Determine the (X, Y) coordinate at the center of the cell enclosing the given text.  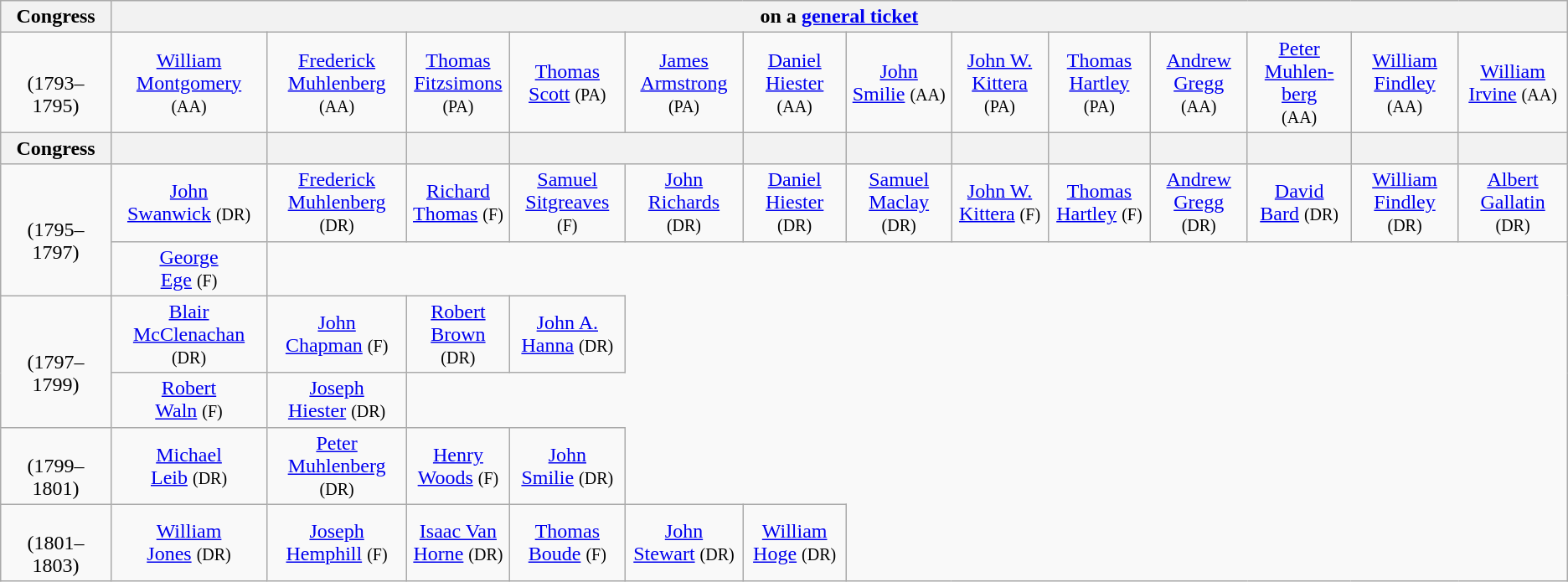
JosephHemphill (F) (337, 543)
ThomasScott (PA) (567, 82)
WilliamFindley (AA) (1405, 82)
(1801–1803) (56, 543)
(1799–1801) (56, 466)
ThomasBoude (F) (567, 543)
ThomasHartley (F) (1099, 203)
(1793–1795) (56, 82)
RobertWaln (F) (188, 400)
HenryWoods (F) (459, 466)
DanielHiester (DR) (795, 203)
SamuelMaclay (DR) (900, 203)
John W.Kittera (PA) (1000, 82)
AlbertGallatin (DR) (1513, 203)
WilliamIrvine (AA) (1513, 82)
(1797–1799) (56, 362)
FrederickMuhlen­berg (DR) (337, 203)
John A.Hanna (DR) (567, 334)
JohnChapman (F) (337, 334)
DanielHiester (AA) (795, 82)
ThomasFitzsimons(PA) (459, 82)
WilliamFindley (DR) (1405, 203)
WilliamHoge (DR) (795, 543)
SamuelSitgreaves (F) (567, 203)
WilliamMont­gomery(AA) (188, 82)
DavidBard (DR) (1299, 203)
JohnStewart (DR) (683, 543)
Cong­ress (56, 148)
JohnRichards (DR) (683, 203)
BlairMcClenachan (DR) (188, 334)
AndrewGregg (AA) (1199, 82)
Isaac VanHorne (DR) (459, 543)
(1795–1797) (56, 229)
on a general ticket (839, 17)
RobertBrown (DR) (459, 334)
RichardThomas (F) (459, 203)
ThomasHartley (PA) (1099, 82)
WilliamJones (DR) (188, 543)
GeorgeEge (F) (188, 268)
MichaelLeib (DR) (188, 466)
AndrewGregg (DR) (1199, 203)
Congress (56, 17)
PeterMuhlen­berg (DR) (337, 466)
JohnSmilie (DR) (567, 466)
JamesArmstrong(PA) (683, 82)
FrederickMuhlen­berg(AA) (337, 82)
JohnSwanwick (DR) (188, 203)
JosephHiester (DR) (337, 400)
JohnSmilie (AA) (900, 82)
PeterMuhlen­berg(AA) (1299, 82)
John W.Kittera (F) (1000, 203)
